Output the (X, Y) coordinate of the center of the cell containing the given text.  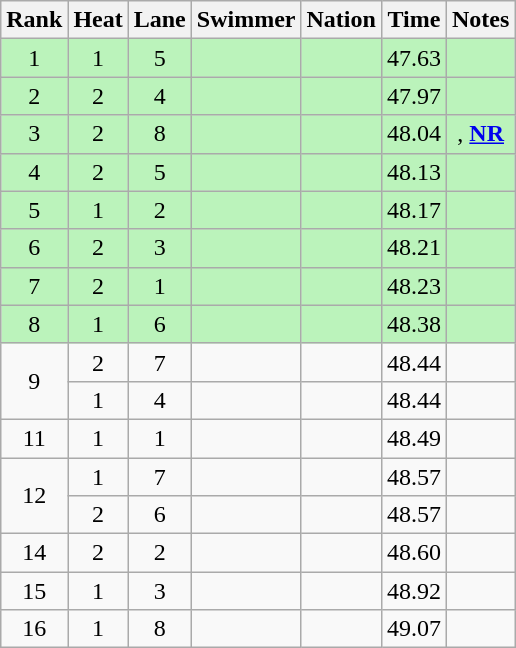
48.60 (414, 553)
12 (34, 496)
48.38 (414, 324)
Swimmer (246, 20)
49.07 (414, 629)
48.92 (414, 591)
48.04 (414, 134)
Notes (480, 20)
Lane (160, 20)
48.49 (414, 438)
47.63 (414, 58)
Time (414, 20)
48.23 (414, 286)
15 (34, 591)
Rank (34, 20)
48.21 (414, 248)
11 (34, 438)
Nation (341, 20)
9 (34, 381)
48.13 (414, 172)
47.97 (414, 96)
48.17 (414, 210)
14 (34, 553)
Heat (98, 20)
, NR (480, 134)
16 (34, 629)
